Pinpoint the cell where the given text exists, returning its (x, y) midpoint coordinate. 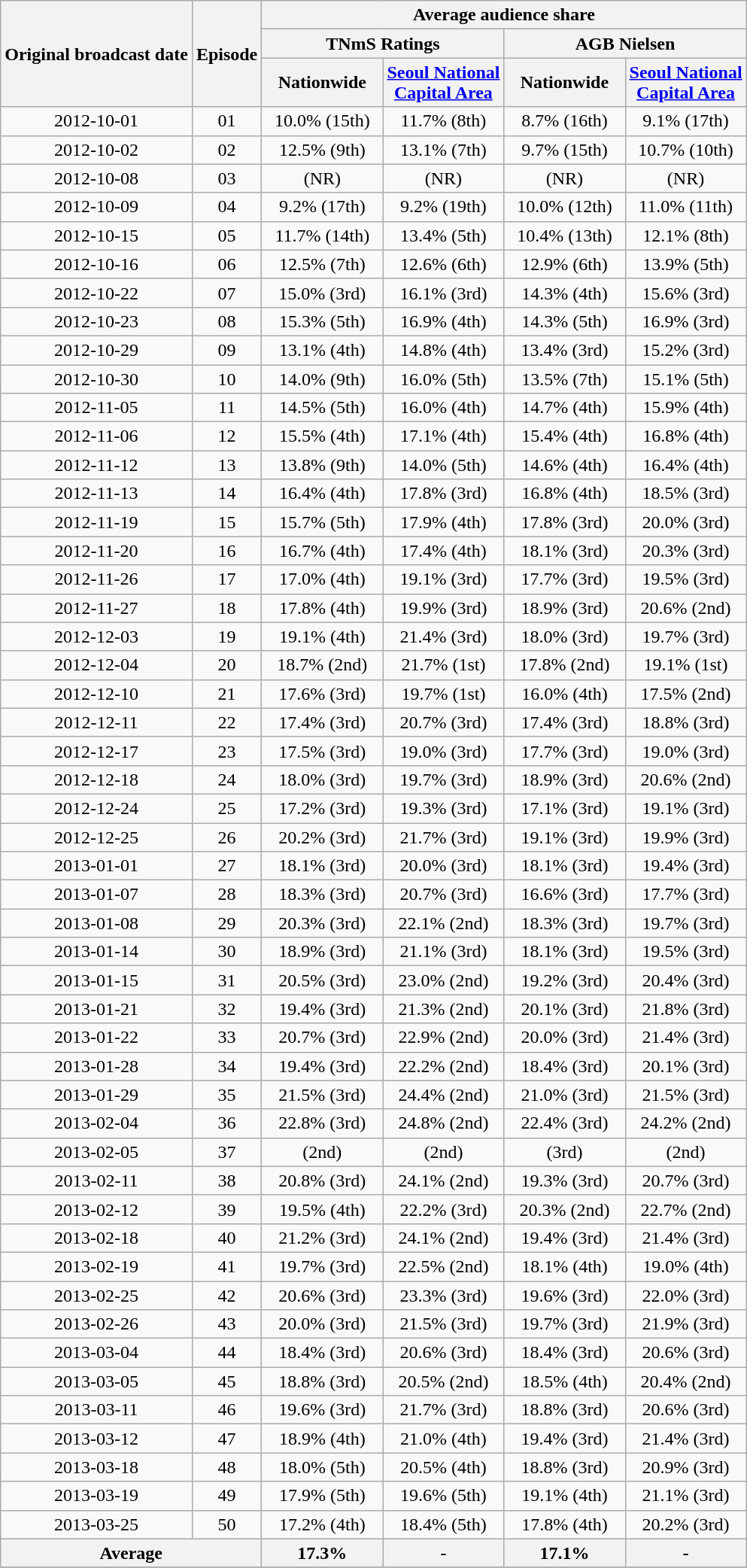
17 (226, 579)
43 (226, 1324)
15.2% (3rd) (686, 350)
18.9% (4th) (322, 1439)
19.1% (1st) (686, 665)
18.0% (5th) (322, 1467)
19.5% (4th) (322, 1209)
24 (226, 779)
2012-12-03 (96, 637)
17.1% (3rd) (564, 808)
2013-03-18 (96, 1467)
2013-01-29 (96, 1095)
17.9% (5th) (322, 1496)
17.5% (3rd) (322, 751)
14.8% (4th) (444, 350)
Original broadcast date (96, 54)
15.1% (5th) (686, 378)
2013-01-21 (96, 1009)
14 (226, 494)
21 (226, 694)
Average audience share (504, 15)
22.8% (3rd) (322, 1123)
2013-01-28 (96, 1066)
28 (226, 895)
2012-12-18 (96, 779)
10.7% (10th) (686, 150)
13 (226, 465)
15.4% (4th) (564, 436)
16.7% (4th) (322, 551)
10.4% (13th) (564, 236)
22.9% (2nd) (444, 1038)
47 (226, 1439)
12.5% (7th) (322, 264)
13.4% (5th) (444, 236)
18 (226, 608)
18.1% (4th) (564, 1266)
12.6% (6th) (444, 264)
2012-12-24 (96, 808)
(3rd) (564, 1152)
07 (226, 293)
20 (226, 665)
20.5% (2nd) (444, 1381)
2013-01-15 (96, 980)
21.7% (1st) (444, 665)
2012-12-11 (96, 722)
2012-11-20 (96, 551)
2012-10-08 (96, 178)
20.4% (2nd) (686, 1381)
2013-01-14 (96, 952)
2012-12-04 (96, 665)
11.7% (8th) (444, 121)
2012-10-23 (96, 321)
17.1% (4th) (444, 436)
17.0% (4th) (322, 579)
9.2% (19th) (444, 207)
20.8% (3rd) (322, 1181)
2013-02-11 (96, 1181)
23.3% (3rd) (444, 1295)
22.1% (2nd) (444, 923)
12.9% (6th) (564, 264)
17.4% (4th) (444, 551)
2012-11-06 (96, 436)
22.0% (3rd) (686, 1295)
10.0% (12th) (564, 207)
19.6% (5th) (444, 1496)
45 (226, 1381)
2013-02-12 (96, 1209)
38 (226, 1181)
2013-01-01 (96, 866)
18.7% (2nd) (322, 665)
42 (226, 1295)
24.8% (2nd) (444, 1123)
03 (226, 178)
05 (226, 236)
2012-12-10 (96, 694)
13.1% (7th) (444, 150)
17.8% (2nd) (564, 665)
39 (226, 1209)
Average (131, 1553)
2012-10-22 (96, 293)
20.4% (3rd) (686, 980)
14.5% (5th) (322, 408)
19 (226, 637)
2013-02-05 (96, 1152)
2012-10-16 (96, 264)
21.8% (3rd) (686, 1009)
TNmS Ratings (383, 44)
06 (226, 264)
01 (226, 121)
10.0% (15th) (322, 121)
20.9% (3rd) (686, 1467)
9.1% (17th) (686, 121)
2012-11-27 (96, 608)
17.3% (322, 1553)
13.4% (3rd) (564, 350)
8.7% (16th) (564, 121)
23 (226, 751)
19.0% (4th) (686, 1266)
9.2% (17th) (322, 207)
17.9% (4th) (444, 522)
49 (226, 1496)
13.5% (7th) (564, 378)
34 (226, 1066)
21.3% (2nd) (444, 1009)
14.0% (5th) (444, 465)
32 (226, 1009)
24.4% (2nd) (444, 1095)
22.2% (3rd) (444, 1209)
2012-11-13 (96, 494)
26 (226, 837)
11.0% (11th) (686, 207)
27 (226, 866)
15.0% (3rd) (322, 293)
14.6% (4th) (564, 465)
08 (226, 321)
16.0% (5th) (444, 378)
2012-11-19 (96, 522)
13.9% (5th) (686, 264)
9.7% (15th) (564, 150)
2013-01-07 (96, 895)
15 (226, 522)
29 (226, 923)
2012-11-05 (96, 408)
2013-03-04 (96, 1353)
46 (226, 1410)
09 (226, 350)
2012-10-09 (96, 207)
21.0% (4th) (444, 1439)
2012-10-02 (96, 150)
2013-01-08 (96, 923)
15.9% (4th) (686, 408)
10 (226, 378)
19.7% (1st) (444, 694)
15.6% (3rd) (686, 293)
22.7% (2nd) (686, 1209)
13.1% (4th) (322, 350)
2012-10-29 (96, 350)
21.9% (3rd) (686, 1324)
2012-11-26 (96, 579)
2012-12-25 (96, 837)
16.9% (4th) (444, 321)
2013-02-04 (96, 1123)
12 (226, 436)
2012-10-15 (96, 236)
04 (226, 207)
2013-03-25 (96, 1524)
12.1% (8th) (686, 236)
37 (226, 1152)
22.4% (3rd) (564, 1123)
19.2% (3rd) (564, 980)
14.3% (4th) (564, 293)
40 (226, 1238)
2013-03-12 (96, 1439)
2013-02-19 (96, 1266)
13.8% (9th) (322, 465)
14.3% (5th) (564, 321)
14.0% (9th) (322, 378)
50 (226, 1524)
22.2% (2nd) (444, 1066)
41 (226, 1266)
18.5% (3rd) (686, 494)
21.2% (3rd) (322, 1238)
23.0% (2nd) (444, 980)
36 (226, 1123)
15.7% (5th) (322, 522)
2012-12-17 (96, 751)
2013-02-18 (96, 1238)
2013-03-19 (96, 1496)
2012-11-12 (96, 465)
22.5% (2nd) (444, 1266)
02 (226, 150)
30 (226, 952)
17.6% (3rd) (322, 694)
15.5% (4th) (322, 436)
17.2% (4th) (322, 1524)
AGB Nielsen (625, 44)
20.5% (4th) (444, 1467)
14.7% (4th) (564, 408)
31 (226, 980)
2013-02-25 (96, 1295)
18.5% (4th) (564, 1381)
24.2% (2nd) (686, 1123)
2012-10-01 (96, 121)
20.5% (3rd) (322, 980)
18.4% (5th) (444, 1524)
48 (226, 1467)
17.2% (3rd) (322, 808)
17.5% (2nd) (686, 694)
33 (226, 1038)
11 (226, 408)
2012-10-30 (96, 378)
16.1% (3rd) (444, 293)
2013-01-22 (96, 1038)
2013-03-11 (96, 1410)
17.1% (564, 1553)
16.9% (3rd) (686, 321)
2013-03-05 (96, 1381)
15.3% (5th) (322, 321)
Episode (226, 54)
20.3% (2nd) (564, 1209)
22 (226, 722)
11.7% (14th) (322, 236)
16.6% (3rd) (564, 895)
21.0% (3rd) (564, 1095)
12.5% (9th) (322, 150)
35 (226, 1095)
44 (226, 1353)
2013-02-26 (96, 1324)
25 (226, 808)
16 (226, 551)
